Return [x, y] of the center of cell containing provided text 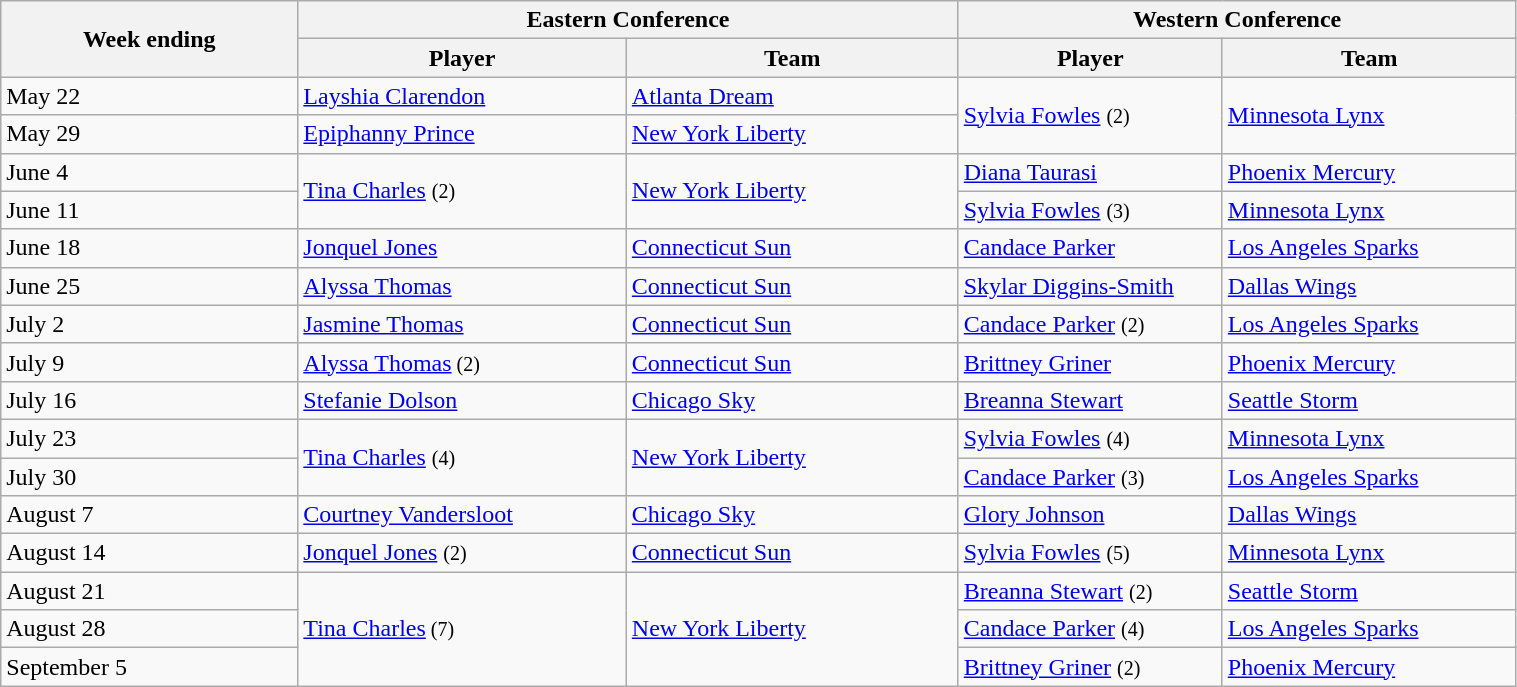
Sylvia Fowles (5) [1090, 553]
August 7 [150, 515]
Jonquel Jones [462, 248]
Glory Johnson [1090, 515]
Diana Taurasi [1090, 172]
July 16 [150, 400]
Alyssa Thomas [462, 286]
June 18 [150, 248]
Sylvia Fowles (2) [1090, 115]
July 23 [150, 438]
July 30 [150, 477]
Stefanie Dolson [462, 400]
Atlanta Dream [792, 96]
Sylvia Fowles (4) [1090, 438]
Eastern Conference [628, 20]
June 11 [150, 210]
Candace Parker [1090, 248]
Epiphanny Prince [462, 134]
Breanna Stewart (2) [1090, 591]
Tina Charles (4) [462, 457]
Brittney Griner [1090, 362]
Week ending [150, 39]
Tina Charles (7) [462, 629]
Candace Parker (3) [1090, 477]
Layshia Clarendon [462, 96]
September 5 [150, 667]
Candace Parker (2) [1090, 324]
July 2 [150, 324]
Brittney Griner (2) [1090, 667]
Tina Charles (2) [462, 191]
June 4 [150, 172]
Jasmine Thomas [462, 324]
Candace Parker (4) [1090, 629]
May 22 [150, 96]
Breanna Stewart [1090, 400]
Western Conference [1237, 20]
Skylar Diggins-Smith [1090, 286]
July 9 [150, 362]
Alyssa Thomas (2) [462, 362]
Sylvia Fowles (3) [1090, 210]
August 14 [150, 553]
Courtney Vandersloot [462, 515]
August 28 [150, 629]
Jonquel Jones (2) [462, 553]
May 29 [150, 134]
August 21 [150, 591]
June 25 [150, 286]
